Search for the cell housing the specified text and yield its (x, y) center coordinate. 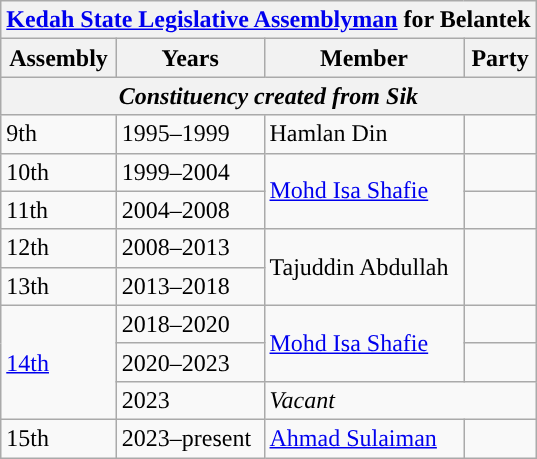
15th (59, 438)
9th (59, 134)
Assembly (59, 58)
2013–2018 (190, 286)
Member (364, 58)
Party (500, 58)
Hamlan Din (364, 134)
Years (190, 58)
12th (59, 248)
2023 (190, 400)
2020–2023 (190, 362)
1999–2004 (190, 172)
14th (59, 362)
2008–2013 (190, 248)
Ahmad Sulaiman (364, 438)
11th (59, 210)
Vacant (400, 400)
Kedah State Legislative Assemblyman for Belantek (268, 20)
10th (59, 172)
Tajuddin Abdullah (364, 267)
2023–present (190, 438)
1995–1999 (190, 134)
2004–2008 (190, 210)
Constituency created from Sik (268, 96)
2018–2020 (190, 324)
13th (59, 286)
